Return the (x, y) coordinate for the center point of the cell that contains the specified text.  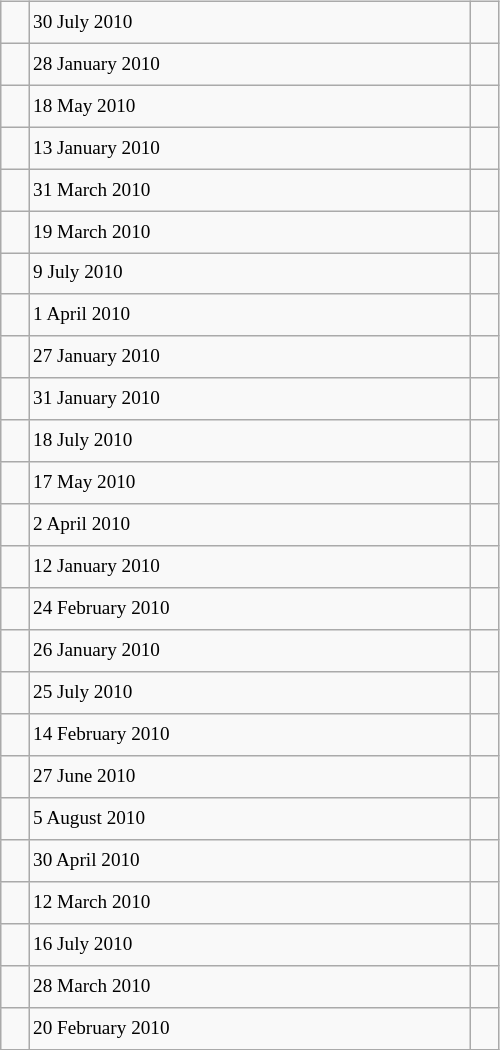
12 March 2010 (249, 902)
30 April 2010 (249, 861)
28 January 2010 (249, 64)
28 March 2010 (249, 986)
27 June 2010 (249, 777)
20 February 2010 (249, 1028)
14 February 2010 (249, 735)
13 January 2010 (249, 148)
5 August 2010 (249, 819)
17 May 2010 (249, 483)
1 April 2010 (249, 315)
18 May 2010 (249, 106)
26 January 2010 (249, 651)
31 January 2010 (249, 399)
30 July 2010 (249, 22)
2 April 2010 (249, 525)
12 January 2010 (249, 567)
18 July 2010 (249, 441)
31 March 2010 (249, 190)
19 March 2010 (249, 232)
24 February 2010 (249, 609)
25 July 2010 (249, 693)
9 July 2010 (249, 274)
16 July 2010 (249, 944)
27 January 2010 (249, 357)
